Scan for the cell matching the given text and deliver its [X, Y] coordinate at center. 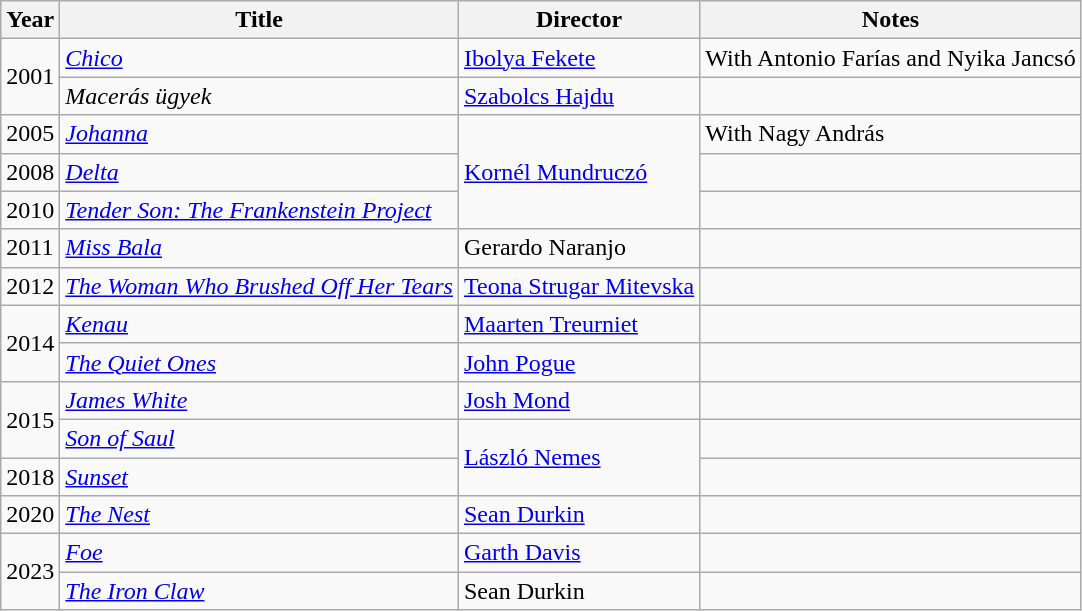
The Iron Claw [260, 591]
Foe [260, 553]
Gerardo Naranjo [578, 248]
The Quiet Ones [260, 362]
Josh Mond [578, 400]
Macerás ügyek [260, 96]
2023 [30, 572]
2010 [30, 210]
2018 [30, 477]
Delta [260, 172]
Chico [260, 58]
Sunset [260, 477]
Szabolcs Hajdu [578, 96]
John Pogue [578, 362]
2005 [30, 134]
Ibolya Fekete [578, 58]
The Woman Who Brushed Off Her Tears [260, 286]
2020 [30, 515]
Title [260, 20]
2015 [30, 419]
Teona Strugar Mitevska [578, 286]
Garth Davis [578, 553]
2012 [30, 286]
2008 [30, 172]
Maarten Treurniet [578, 324]
Kornél Mundruczó [578, 172]
Son of Saul [260, 438]
László Nemes [578, 457]
James White [260, 400]
Miss Bala [260, 248]
Johanna [260, 134]
Tender Son: The Frankenstein Project [260, 210]
Kenau [260, 324]
Year [30, 20]
Director [578, 20]
With Antonio Farías and Nyika Jancsó [890, 58]
2014 [30, 343]
With Nagy András [890, 134]
The Nest [260, 515]
2001 [30, 77]
2011 [30, 248]
Notes [890, 20]
